Find where the given text appears and provide that cell's center as [x, y] coordinate. 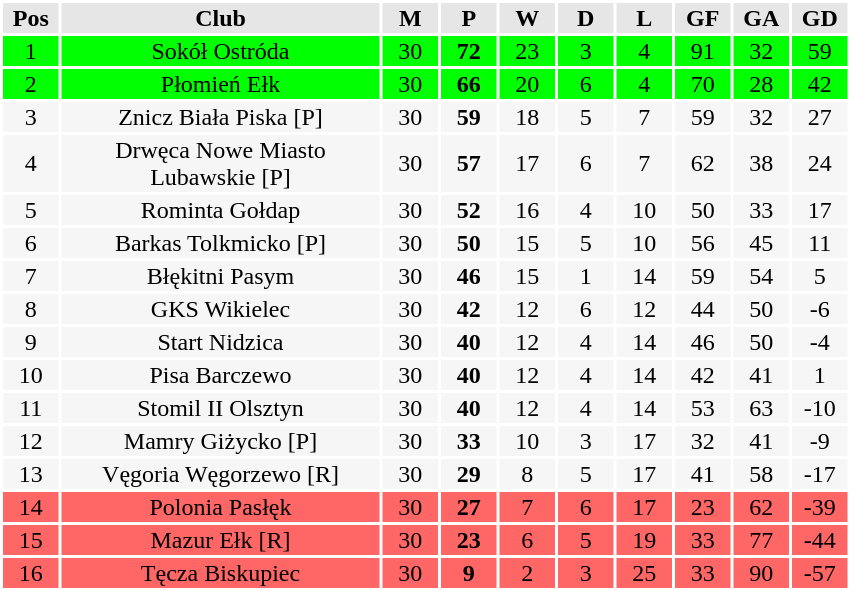
29 [469, 474]
M [410, 18]
Rominta Gołdap [221, 210]
56 [703, 243]
54 [762, 276]
-4 [820, 342]
63 [762, 408]
25 [644, 573]
57 [469, 164]
Mazur Ełk [R] [221, 540]
-17 [820, 474]
GKS Wikielec [221, 309]
18 [528, 117]
Znicz Biała Piska [P] [221, 117]
P [469, 18]
Club [221, 18]
91 [703, 51]
Tęcza Biskupiec [221, 573]
58 [762, 474]
70 [703, 84]
Vęgoria Węgorzewo [R] [221, 474]
Barkas Tolkmicko [P] [221, 243]
-10 [820, 408]
D [586, 18]
-57 [820, 573]
W [528, 18]
66 [469, 84]
44 [703, 309]
Stomil II Olsztyn [221, 408]
20 [528, 84]
-39 [820, 507]
24 [820, 164]
77 [762, 540]
Start Nidzica [221, 342]
53 [703, 408]
Sokół Ostróda [221, 51]
GD [820, 18]
GA [762, 18]
Pos [31, 18]
19 [644, 540]
45 [762, 243]
Pisa Barczewo [221, 375]
52 [469, 210]
72 [469, 51]
38 [762, 164]
-9 [820, 441]
Drwęca Nowe Miasto Lubawskie [P] [221, 164]
13 [31, 474]
-44 [820, 540]
Błękitni Pasym [221, 276]
28 [762, 84]
-6 [820, 309]
GF [703, 18]
Płomień Ełk [221, 84]
90 [762, 573]
Mamry Giżycko [P] [221, 441]
Polonia Pasłęk [221, 507]
L [644, 18]
